Identify which cell holds the provided text, then report its [X, Y] central coordinate. 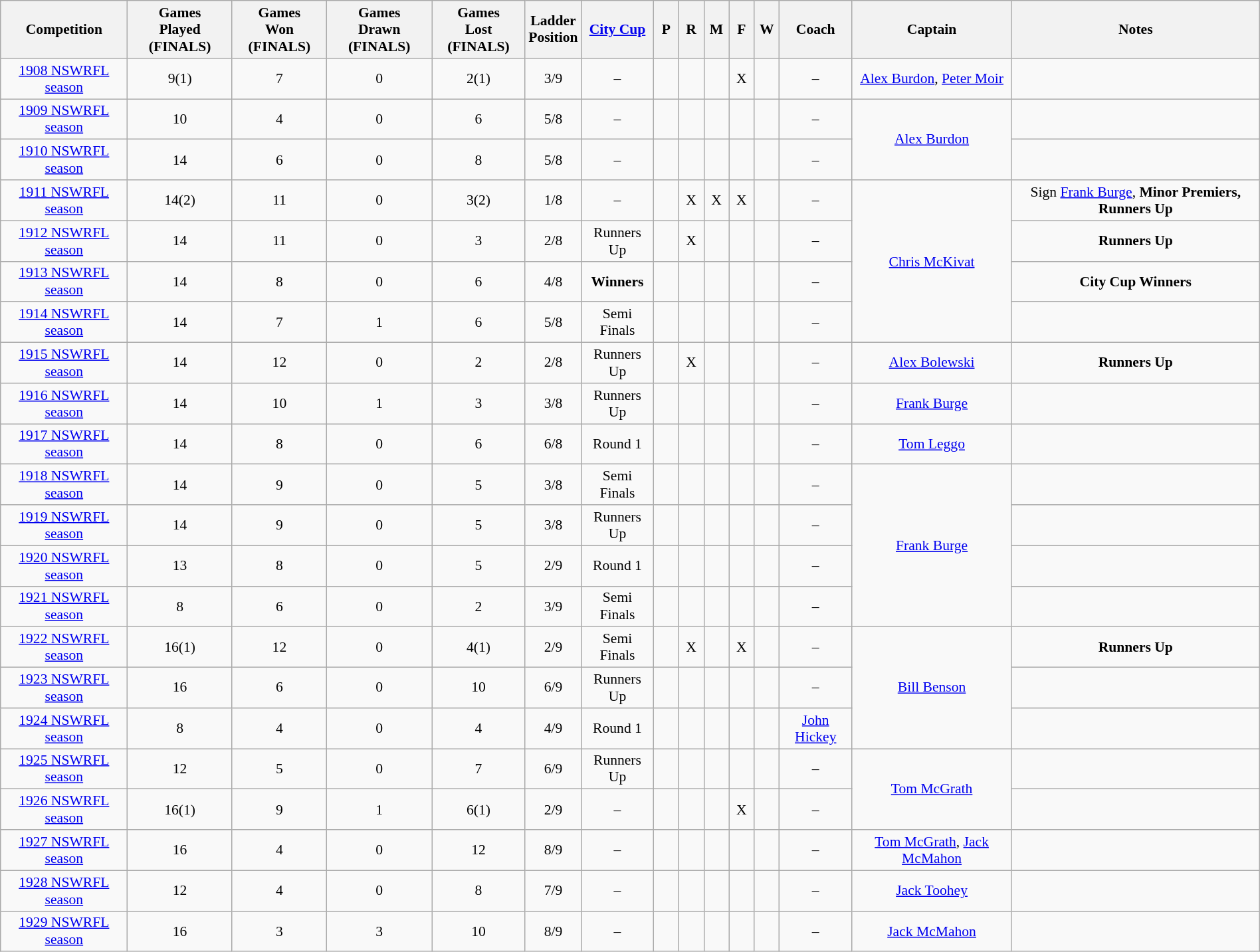
1918 NSWRFL season [64, 485]
1927 NSWRFL season [64, 850]
John Hickey [816, 728]
LadderPosition [553, 29]
Competition [64, 29]
Bill Benson [932, 688]
4/8 [553, 282]
GamesPlayed (FINALS) [179, 29]
Alex Burdon [932, 140]
Sign Frank Burge, Minor Premiers, Runners Up [1135, 201]
Alex Bolewski [932, 363]
4/9 [553, 728]
1926 NSWRFL season [64, 809]
2(1) [478, 78]
3(2) [478, 201]
1/8 [553, 201]
1928 NSWRFL season [64, 890]
GamesDrawn (FINALS) [379, 29]
City Cup Winners [1135, 282]
City Cup [618, 29]
1929 NSWRFL season [64, 931]
Notes [1135, 29]
F [742, 29]
1908 NSWRFL season [64, 78]
1910 NSWRFL season [64, 159]
7/9 [553, 890]
Chris McKivat [932, 261]
Captain [932, 29]
1911 NSWRFL season [64, 201]
Tom McGrath [932, 789]
1912 NSWRFL season [64, 240]
9(1) [179, 78]
14(2) [179, 201]
1922 NSWRFL season [64, 647]
P [666, 29]
GamesWon (FINALS) [279, 29]
1923 NSWRFL season [64, 688]
6/8 [553, 444]
6(1) [478, 809]
1917 NSWRFL season [64, 444]
1925 NSWRFL season [64, 769]
Tom Leggo [932, 444]
Winners [618, 282]
Jack Toohey [932, 890]
1921 NSWRFL season [64, 606]
1915 NSWRFL season [64, 363]
W [767, 29]
M [716, 29]
GamesLost (FINALS) [478, 29]
1916 NSWRFL season [64, 404]
R [691, 29]
Alex Burdon, Peter Moir [932, 78]
1909 NSWRFL season [64, 120]
Jack McMahon [932, 931]
13 [179, 566]
1913 NSWRFL season [64, 282]
1920 NSWRFL season [64, 566]
1919 NSWRFL season [64, 525]
1914 NSWRFL season [64, 323]
Coach [816, 29]
4(1) [478, 647]
Tom McGrath, Jack McMahon [932, 850]
1924 NSWRFL season [64, 728]
